Extract the (x, y) coordinate from the center of the cell holding the provided text.  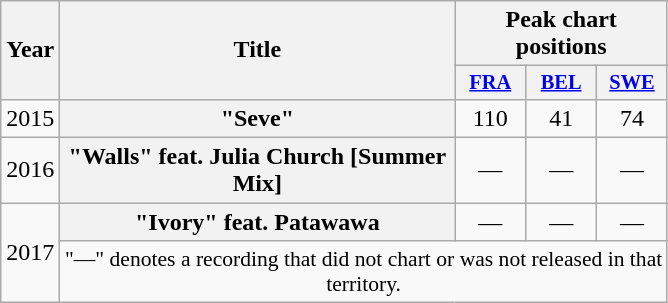
"—" denotes a recording that did not chart or was not released in that territory. (364, 272)
Title (258, 50)
2016 (30, 170)
"Ivory" feat. Patawawa (258, 222)
Peak chart positions (562, 34)
"Walls" feat. Julia Church [Summer Mix] (258, 170)
41 (562, 118)
BEL (562, 83)
SWE (632, 83)
FRA (490, 83)
74 (632, 118)
"Seve" (258, 118)
Year (30, 50)
2015 (30, 118)
2017 (30, 252)
110 (490, 118)
